Detect which cell encompasses the target text, then output its [X, Y] center coordinate. 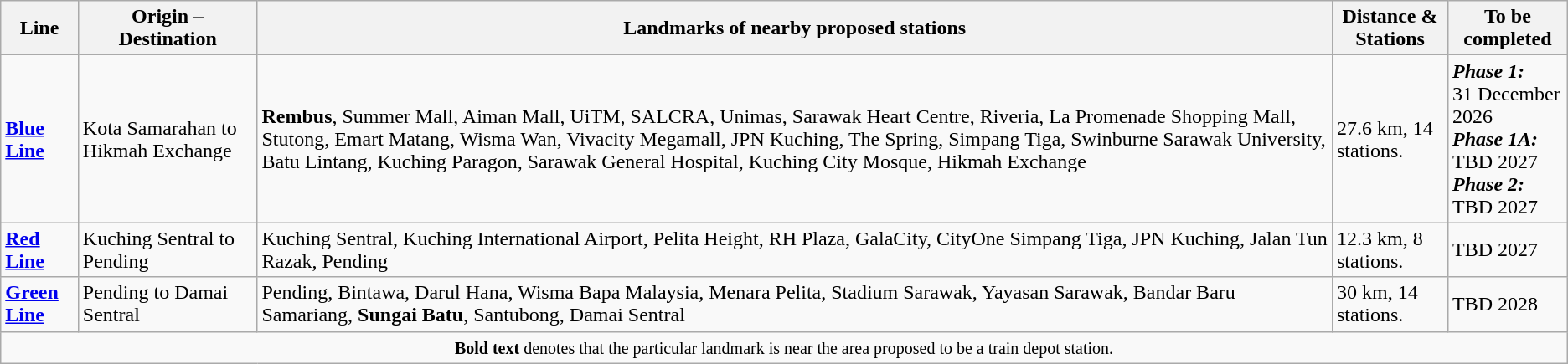
Bold text denotes that the particular landmark is near the area proposed to be a train depot station. [784, 347]
Kuching Sentral, Kuching International Airport, Pelita Height, RH Plaza, GalaCity, CityOne Simpang Tiga, JPN Kuching, Jalan Tun Razak, Pending [795, 249]
Pending to Damai Sentral [168, 305]
Blue Line [40, 139]
Line [40, 28]
To be completed [1508, 28]
TBD 2027 [1508, 249]
Kota Samarahan to Hikmah Exchange [168, 139]
Landmarks of nearby proposed stations [795, 28]
Green Line [40, 305]
Distance & Stations [1390, 28]
27.6 km, 14 stations. [1390, 139]
Origin – Destination [168, 28]
12.3 km, 8 stations. [1390, 249]
Red Line [40, 249]
Phase 1:31 December 2026Phase 1A:TBD 2027Phase 2:TBD 2027 [1508, 139]
30 km, 14 stations. [1390, 305]
TBD 2028 [1508, 305]
Kuching Sentral to Pending [168, 249]
